Identify which cell holds the provided text, then report its [X, Y] central coordinate. 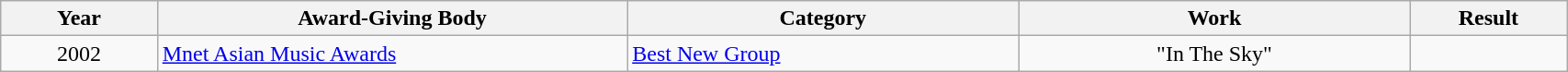
Best New Group [823, 54]
2002 [79, 54]
Work [1214, 18]
Year [79, 18]
Award-Giving Body [391, 18]
"In The Sky" [1214, 54]
Result [1488, 18]
Mnet Asian Music Awards [391, 54]
Category [823, 18]
